From the cell containing the given text, extract its center point as (x, y) coordinate. 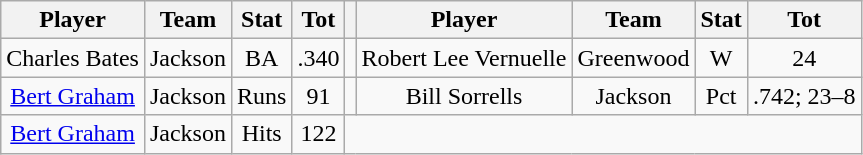
24 (804, 58)
122 (318, 134)
Bill Sorrells (464, 96)
BA (261, 58)
Runs (261, 96)
.742; 23–8 (804, 96)
Pct (721, 96)
91 (318, 96)
Robert Lee Vernuelle (464, 58)
Greenwood (634, 58)
Charles Bates (73, 58)
.340 (318, 58)
Hits (261, 134)
W (721, 58)
